Scan for the cell matching the given text and deliver its [X, Y] coordinate at center. 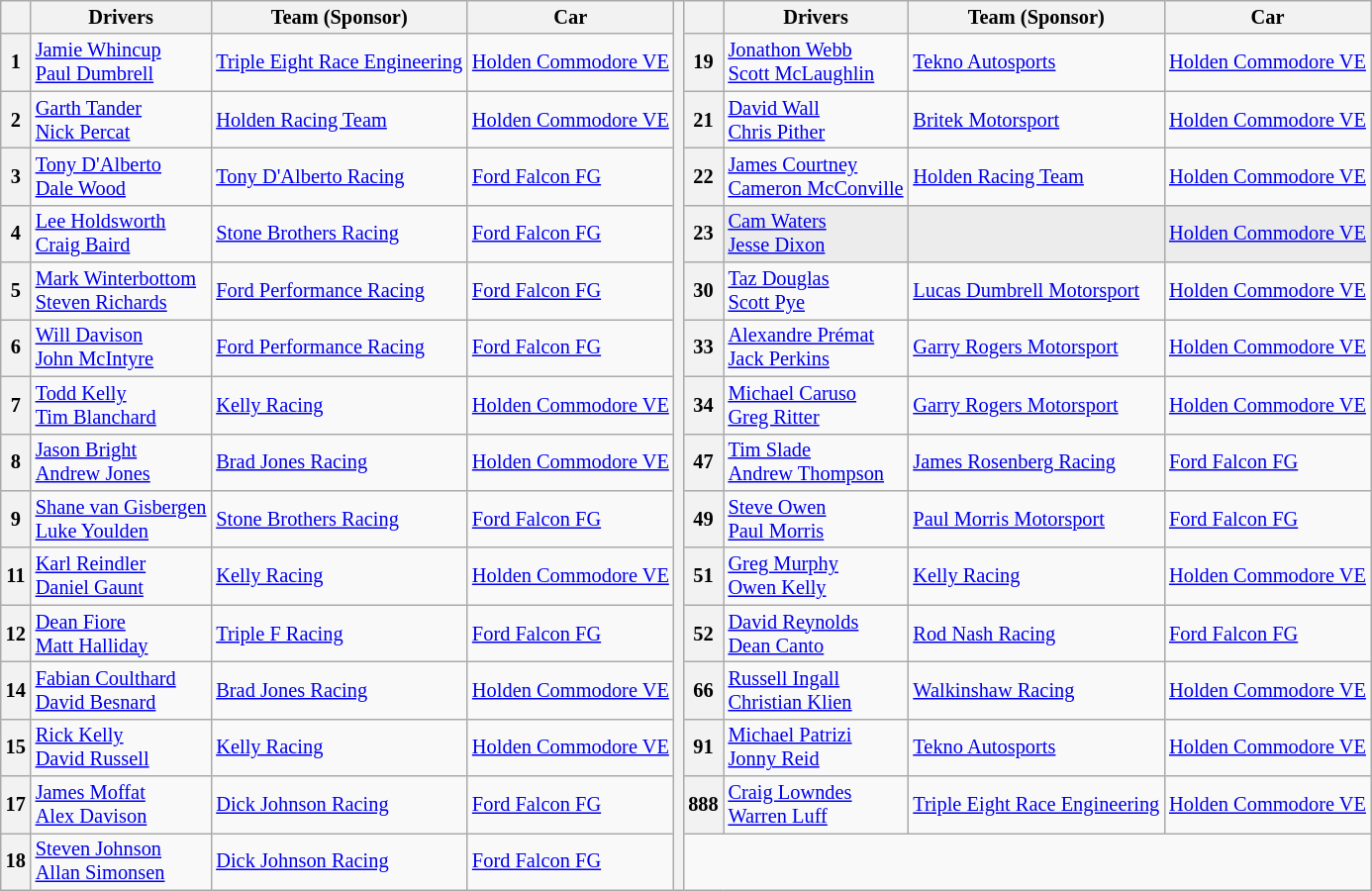
James Moffat Alex Davison [121, 805]
8 [16, 462]
Garth Tander Nick Percat [121, 120]
Lucas Dumbrell Motorsport [1035, 291]
11 [16, 576]
1 [16, 62]
Fabian Coulthard David Besnard [121, 690]
David Reynolds Dean Canto [816, 634]
Dean Fiore Matt Halliday [121, 634]
30 [703, 291]
Karl Reindler Daniel Gaunt [121, 576]
Jonathon Webb Scott McLaughlin [816, 62]
Craig Lowndes Warren Luff [816, 805]
5 [16, 291]
Taz Douglas Scott Pye [816, 291]
Will Davison John McIntyre [121, 347]
4 [16, 234]
Tony D'Alberto Dale Wood [121, 176]
14 [16, 690]
52 [703, 634]
6 [16, 347]
34 [703, 405]
Rod Nash Racing [1035, 634]
21 [703, 120]
23 [703, 234]
Tony D'Alberto Racing [339, 176]
888 [703, 805]
David Wall Chris Pither [816, 120]
Michael Caruso Greg Ritter [816, 405]
18 [16, 861]
3 [16, 176]
Russell Ingall Christian Klien [816, 690]
Michael Patrizi Jonny Reid [816, 747]
Rick Kelly David Russell [121, 747]
Greg Murphy Owen Kelly [816, 576]
Alexandre Prémat Jack Perkins [816, 347]
19 [703, 62]
22 [703, 176]
15 [16, 747]
Triple F Racing [339, 634]
Paul Morris Motorsport [1035, 519]
17 [16, 805]
33 [703, 347]
47 [703, 462]
Jamie Whincup Paul Dumbrell [121, 62]
Steven Johnson Allan Simonsen [121, 861]
51 [703, 576]
Mark Winterbottom Steven Richards [121, 291]
7 [16, 405]
66 [703, 690]
Britek Motorsport [1035, 120]
Walkinshaw Racing [1035, 690]
Cam Waters Jesse Dixon [816, 234]
James Courtney Cameron McConville [816, 176]
Steve Owen Paul Morris [816, 519]
Lee Holdsworth Craig Baird [121, 234]
Tim Slade Andrew Thompson [816, 462]
49 [703, 519]
Shane van Gisbergen Luke Youlden [121, 519]
9 [16, 519]
Todd Kelly Tim Blanchard [121, 405]
James Rosenberg Racing [1035, 462]
2 [16, 120]
12 [16, 634]
Jason Bright Andrew Jones [121, 462]
91 [703, 747]
